Detect which cell encompasses the target text, then output its (X, Y) center coordinate. 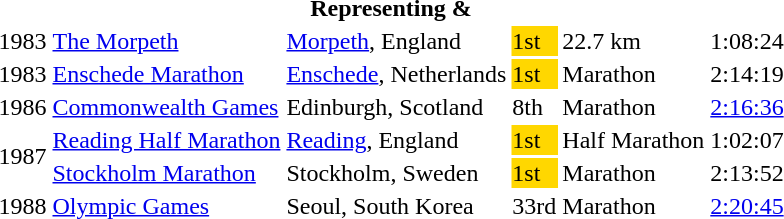
Edinburgh, Scotland (396, 107)
Enschede Marathon (166, 74)
Morpeth, England (396, 41)
Half Marathon (634, 140)
Commonwealth Games (166, 107)
8th (534, 107)
Reading, England (396, 140)
Stockholm, Sweden (396, 173)
Enschede, Netherlands (396, 74)
22.7 km (634, 41)
Stockholm Marathon (166, 173)
The Morpeth (166, 41)
Reading Half Marathon (166, 140)
